Pinpoint the cell where the given text exists, returning its (X, Y) midpoint coordinate. 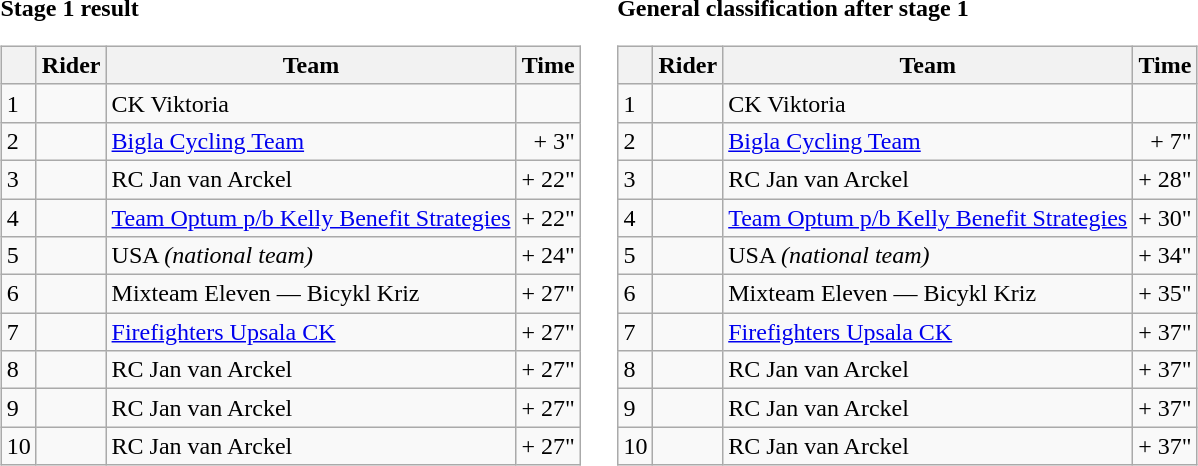
+ 35" (1165, 294)
+ 34" (1165, 256)
+ 3" (548, 141)
+ 28" (1165, 179)
+ 24" (548, 256)
+ 30" (1165, 217)
+ 7" (1165, 141)
